Return [x, y] of the center of cell containing provided text 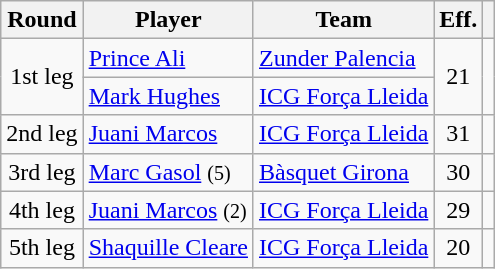
30 [458, 172]
Shaquille Cleare [168, 248]
Juani Marcos (2) [168, 210]
1st leg [42, 77]
Player [168, 20]
21 [458, 77]
Marc Gasol (5) [168, 172]
Zunder Palencia [343, 58]
3rd leg [42, 172]
2nd leg [42, 134]
20 [458, 248]
Mark Hughes [168, 96]
31 [458, 134]
5th leg [42, 248]
Juani Marcos [168, 134]
29 [458, 210]
Prince Ali [168, 58]
4th leg [42, 210]
Round [42, 20]
Eff. [458, 20]
Team [343, 20]
Bàsquet Girona [343, 172]
